From the cell containing the given text, extract its center point as (x, y) coordinate. 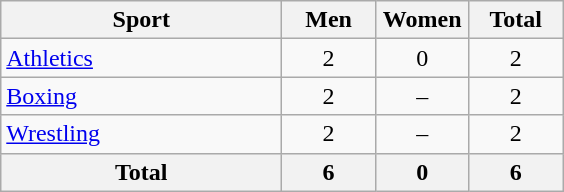
Women (422, 20)
Athletics (142, 58)
Wrestling (142, 134)
Men (329, 20)
Boxing (142, 96)
Sport (142, 20)
